Capture the cell that displays the provided text and extract its [X, Y] central coordinate. 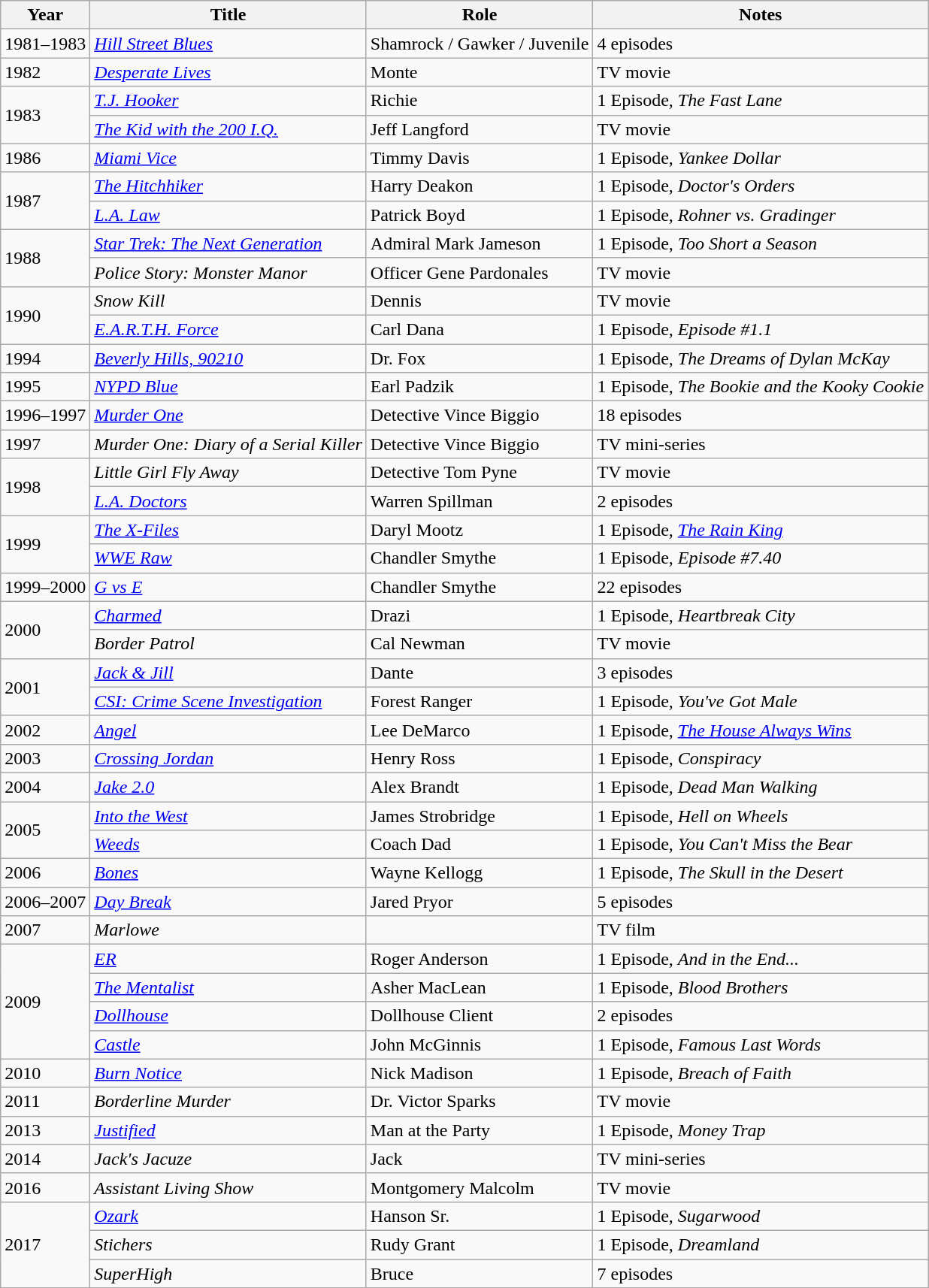
2010 [45, 1073]
Border Patrol [228, 644]
1997 [45, 444]
1 Episode, Hell on Wheels [761, 815]
Burn Notice [228, 1073]
1990 [45, 315]
T.J. Hooker [228, 101]
Desperate Lives [228, 72]
Assistant Living Show [228, 1187]
Montgomery Malcolm [480, 1187]
Coach Dad [480, 845]
2017 [45, 1244]
ER [228, 959]
1 Episode, Yankee Dollar [761, 158]
John McGinnis [480, 1045]
Bones [228, 873]
2016 [45, 1187]
Charmed [228, 615]
2005 [45, 830]
Shamrock / Gawker / Juvenile [480, 44]
NYPD Blue [228, 387]
1 Episode, Dreamland [761, 1244]
Richie [480, 101]
Drazi [480, 615]
Dr. Victor Sparks [480, 1102]
Dr. Fox [480, 358]
1999 [45, 544]
Angel [228, 730]
Jake 2.0 [228, 787]
1 Episode, And in the End... [761, 959]
3 episodes [761, 673]
Hanson Sr. [480, 1216]
Dollhouse [228, 1016]
Timmy Davis [480, 158]
2002 [45, 730]
Borderline Murder [228, 1102]
CSI: Crime Scene Investigation [228, 701]
Man at the Party [480, 1130]
1987 [45, 201]
2007 [45, 930]
2009 [45, 1002]
Wayne Kellogg [480, 873]
Lee DeMarco [480, 730]
James Strobridge [480, 815]
1 Episode, The Skull in the Desert [761, 873]
Warren Spillman [480, 501]
1 Episode, The Rain King [761, 530]
Alex Brandt [480, 787]
2001 [45, 687]
Little Girl Fly Away [228, 473]
1 Episode, Dead Man Walking [761, 787]
1 Episode, Too Short a Season [761, 243]
Jeff Langford [480, 129]
The Mentalist [228, 987]
Crossing Jordan [228, 758]
4 episodes [761, 44]
1 Episode, The Bookie and the Kooky Cookie [761, 387]
1 Episode, You Can't Miss the Bear [761, 845]
G vs E [228, 587]
Weeds [228, 845]
Star Trek: The Next Generation [228, 243]
Murder One [228, 416]
1 Episode, Episode #1.1 [761, 329]
1983 [45, 115]
2014 [45, 1159]
L.A. Doctors [228, 501]
L.A. Law [228, 215]
TV film [761, 930]
18 episodes [761, 416]
Hill Street Blues [228, 44]
1994 [45, 358]
1988 [45, 258]
E.A.R.T.H. Force [228, 329]
5 episodes [761, 902]
Jack & Jill [228, 673]
Detective Tom Pyne [480, 473]
1 Episode, The Dreams of Dylan McKay [761, 358]
1981–1983 [45, 44]
Forest Ranger [480, 701]
22 episodes [761, 587]
Role [480, 15]
2003 [45, 758]
Carl Dana [480, 329]
Ozark [228, 1216]
1996–1997 [45, 416]
Jack's Jacuze [228, 1159]
1 Episode, Sugarwood [761, 1216]
Year [45, 15]
Dante [480, 673]
Henry Ross [480, 758]
1986 [45, 158]
1998 [45, 487]
The Kid with the 200 I.Q. [228, 129]
2004 [45, 787]
1982 [45, 72]
WWE Raw [228, 558]
Nick Madison [480, 1073]
1 Episode, Breach of Faith [761, 1073]
Officer Gene Pardonales [480, 272]
Justified [228, 1130]
Beverly Hills, 90210 [228, 358]
Dennis [480, 301]
SuperHigh [228, 1274]
Snow Kill [228, 301]
Patrick Boyd [480, 215]
2006 [45, 873]
Notes [761, 15]
Title [228, 15]
Bruce [480, 1274]
1 Episode, Famous Last Words [761, 1045]
Marlowe [228, 930]
Stichers [228, 1244]
Admiral Mark Jameson [480, 243]
The X-Files [228, 530]
1 Episode, The Fast Lane [761, 101]
1999–2000 [45, 587]
Day Break [228, 902]
Police Story: Monster Manor [228, 272]
7 episodes [761, 1274]
Dollhouse Client [480, 1016]
1 Episode, The House Always Wins [761, 730]
2000 [45, 630]
1 Episode, Blood Brothers [761, 987]
2013 [45, 1130]
2011 [45, 1102]
Daryl Mootz [480, 530]
Into the West [228, 815]
1 Episode, Heartbreak City [761, 615]
Jared Pryor [480, 902]
1 Episode, Conspiracy [761, 758]
Roger Anderson [480, 959]
Jack [480, 1159]
Monte [480, 72]
Miami Vice [228, 158]
Cal Newman [480, 644]
Murder One: Diary of a Serial Killer [228, 444]
1 Episode, Money Trap [761, 1130]
Rudy Grant [480, 1244]
Castle [228, 1045]
1995 [45, 387]
The Hitchhiker [228, 186]
Earl Padzik [480, 387]
1 Episode, Rohner vs. Gradinger [761, 215]
Asher MacLean [480, 987]
Harry Deakon [480, 186]
1 Episode, Doctor's Orders [761, 186]
2006–2007 [45, 902]
1 Episode, Episode #7.40 [761, 558]
1 Episode, You've Got Male [761, 701]
